Output the [X, Y] coordinate of the center of the cell containing the given text.  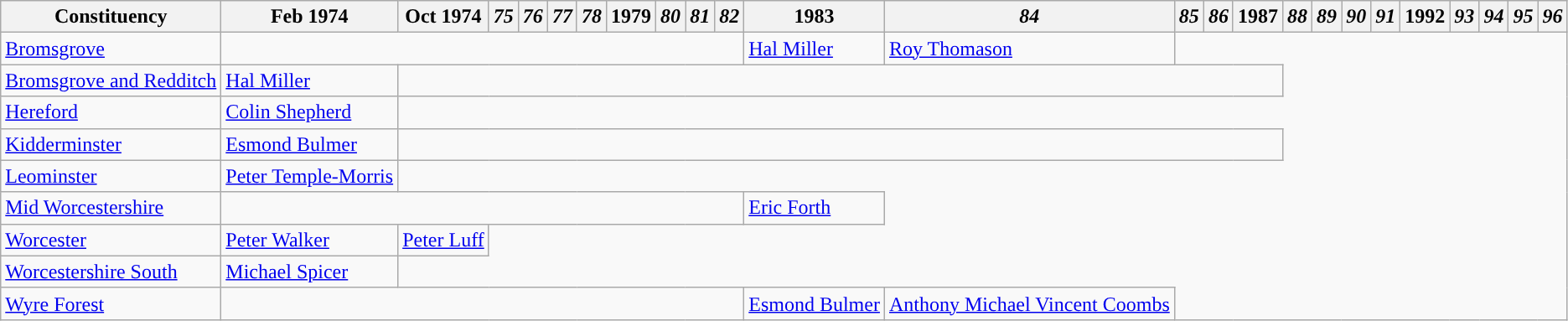
78 [592, 17]
1979 [630, 17]
Wyre Forest [111, 303]
1987 [1257, 17]
Peter Temple-Morris [310, 176]
75 [503, 17]
88 [1297, 17]
Hereford [111, 112]
Kidderminster [111, 144]
80 [670, 17]
Mid Worcestershire [111, 208]
96 [1552, 17]
1983 [815, 17]
77 [561, 17]
Bromsgrove and Redditch [111, 80]
91 [1386, 17]
Feb 1974 [310, 17]
Peter Walker [310, 240]
81 [701, 17]
82 [729, 17]
84 [1029, 17]
Oct 1974 [444, 17]
Eric Forth [815, 208]
86 [1219, 17]
85 [1188, 17]
Michael Spicer [310, 272]
93 [1465, 17]
Roy Thomason [1029, 49]
Peter Luff [444, 240]
94 [1493, 17]
95 [1524, 17]
89 [1327, 17]
Worcestershire South [111, 272]
90 [1356, 17]
1992 [1425, 17]
Anthony Michael Vincent Coombs [1029, 303]
76 [533, 17]
Leominster [111, 176]
Bromsgrove [111, 49]
Colin Shepherd [310, 112]
Constituency [111, 17]
Worcester [111, 240]
